Extract the (X, Y) coordinate from the center of the cell holding the provided text.  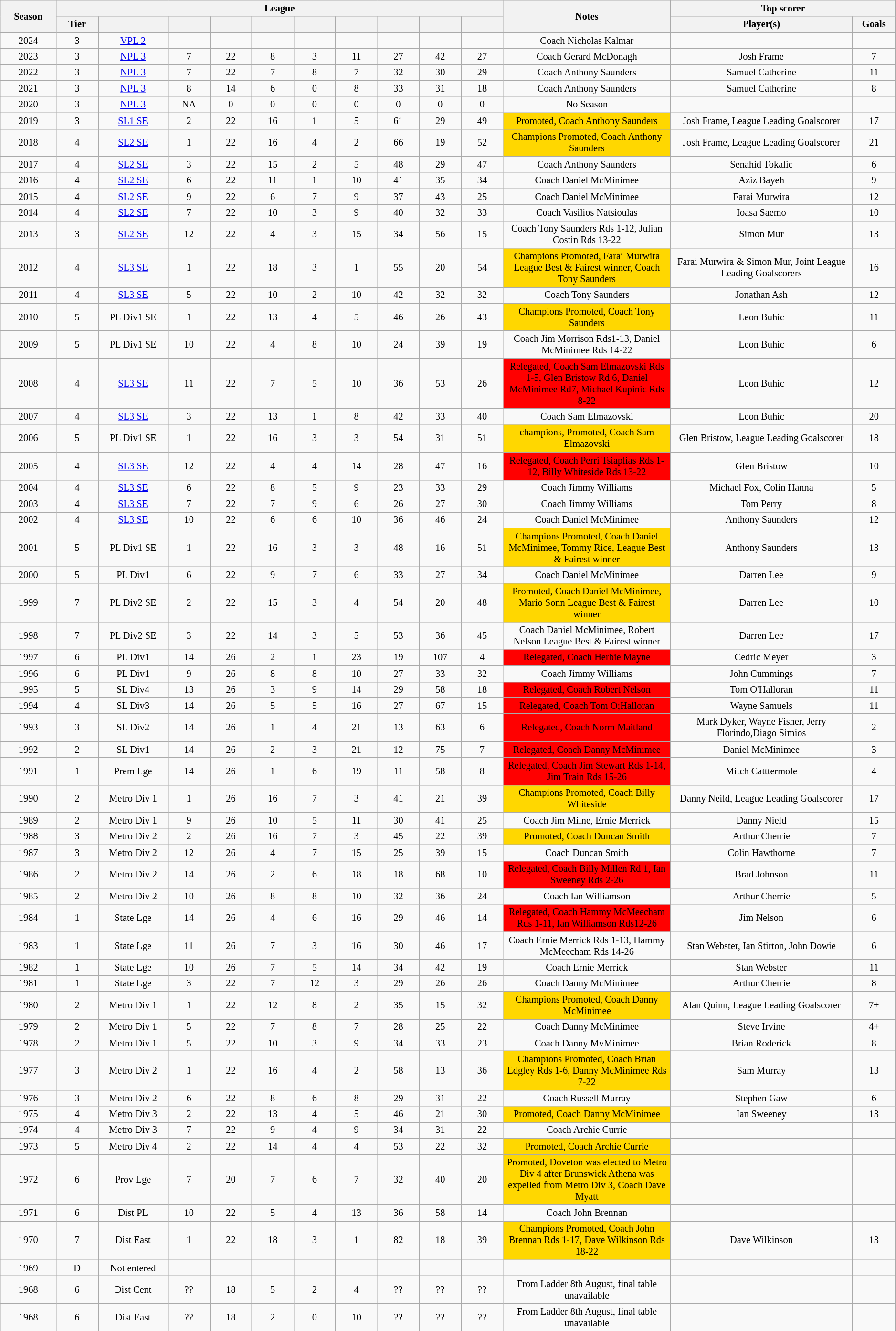
4+ (874, 1027)
1983 (29, 946)
SL Div3 (133, 706)
1989 (29, 821)
61 (399, 121)
Goals (874, 24)
2007 (29, 417)
Relegated, Coach Hammy McMeecham Rds 1-11, Ian Williamson Rds12-26 (587, 918)
Champions Promoted, Coach Anthony Saunders (587, 143)
Coach Duncan Smith (587, 853)
1998 (29, 636)
82 (399, 1240)
Brad Johnson (761, 875)
Cedric Meyer (761, 657)
Dist PL (133, 1213)
1988 (29, 836)
Top scorer (783, 8)
66 (399, 143)
Champions Promoted, Coach John Brennan Rds 1-17, Dave Wilkinson Rds 18-22 (587, 1240)
2012 (29, 268)
2011 (29, 295)
1996 (29, 674)
1979 (29, 1027)
2017 (29, 164)
63 (440, 728)
Michael Fox, Colin Hanna (761, 488)
1978 (29, 1043)
2021 (29, 89)
SL Div2 (133, 728)
1976 (29, 1098)
Prov Lge (133, 1180)
Promoted, Coach Daniel McMinimee, Mario Sonn League Best & Fairest winner (587, 602)
League (280, 8)
Stan Webster (761, 967)
SL Div4 (133, 690)
Coach Tony Saunders (587, 295)
Ioasa Saemo (761, 212)
2002 (29, 520)
Stan Webster, Ian Stirton, John Dowie (761, 946)
Dave Wilkinson (761, 1240)
Sam Murray (761, 1071)
2005 (29, 466)
Alan Quinn, League Leading Goalscorer (761, 1005)
1997 (29, 657)
52 (482, 143)
Coach Ernie Merrick Rds 1-13, Hammy McMeecham Rds 14-26 (587, 946)
107 (440, 657)
Mitch Catttermole (761, 771)
Relegated, Coach Norm Maitland (587, 728)
2014 (29, 212)
55 (399, 268)
2022 (29, 73)
D (77, 1268)
Champions Promoted, Coach Daniel McMinimee, Tommy Rice, League Best & Fairest winner (587, 548)
Relegated, Coach Herbie Mayne (587, 657)
Josh Frame (761, 56)
75 (440, 750)
2024 (29, 41)
Simon Mur (761, 234)
Relegated, Coach Danny McMinimee (587, 750)
Coach Jim Milne, Ernie Merrick (587, 821)
1972 (29, 1180)
Colin Hawthorne (761, 853)
1999 (29, 602)
Champions Promoted, Coach Billy Whiteside (587, 799)
Coach Danny MvMinimee (587, 1043)
2015 (29, 197)
Coach Daniel McMinimee, Robert Nelson League Best & Fairest winner (587, 636)
John Cummings (761, 674)
2013 (29, 234)
1977 (29, 1071)
Farai Murwira & Simon Mur, Joint League Leading Goalscorers (761, 268)
Relegated, Coach Billy Millen Rd 1, Ian Sweeney Rds 2-26 (587, 875)
Champions Promoted, Farai Murwira League Best & Fairest winner, Coach Tony Saunders (587, 268)
Relegated, Coach Tom O;Halloran (587, 706)
2009 (29, 344)
Coach Vasilios Natsioulas (587, 212)
2010 (29, 317)
Steve Irvine (761, 1027)
SL1 SE (133, 121)
Coach Tony Saunders Rds 1-12, Julian Costin Rds 13-22 (587, 234)
1974 (29, 1130)
Relegated, Coach Perri Tsiaplias Rds 1-12, Billy Whiteside Rds 13-22 (587, 466)
1980 (29, 1005)
1969 (29, 1268)
Promoted, Coach Archie Currie (587, 1146)
Relegated, Coach Robert Nelson (587, 690)
Aziz Bayeh (761, 180)
Champions Promoted, Coach Tony Saunders (587, 317)
Coach Archie Currie (587, 1130)
1990 (29, 799)
Not entered (133, 1268)
champions, Promoted, Coach Sam Elmazovski (587, 438)
Tom Perry (761, 504)
SL Div1 (133, 750)
Champions Promoted, Coach Danny McMinimee (587, 1005)
1970 (29, 1240)
1981 (29, 983)
Coach Sam Elmazovski (587, 417)
Coach Ian Williamson (587, 896)
2018 (29, 143)
VPL 2 (133, 41)
1975 (29, 1114)
Coach Russell Murray (587, 1098)
Jonathan Ash (761, 295)
Relegated, Coach Sam Elmazovski Rds 1-5, Glen Bristow Rd 6, Daniel McMinimee Rd7, Michael Kupinic Rds 8-22 (587, 383)
Promoted, Doveton was elected to Metro Div 4 after Brunswick Athena was expelled from Metro Div 3, Coach Dave Myatt (587, 1180)
2019 (29, 121)
2008 (29, 383)
2004 (29, 488)
Season (29, 16)
1993 (29, 728)
37 (399, 197)
Relegated, Coach Jim Stewart Rds 1-14, Jim Train Rds 15-26 (587, 771)
Danny Neild, League Leading Goalscorer (761, 799)
Promoted, Coach Anthony Saunders (587, 121)
68 (440, 875)
49 (482, 121)
Coach Jim Morrison Rds1-13, Daniel McMinimee Rds 14-22 (587, 344)
1987 (29, 853)
1986 (29, 875)
Tier (77, 24)
Prem Lge (133, 771)
Glen Bristow (761, 466)
2000 (29, 575)
1991 (29, 771)
Coach Nicholas Kalmar (587, 41)
1985 (29, 896)
Notes (587, 16)
2016 (29, 180)
1973 (29, 1146)
Ian Sweeney (761, 1114)
Coach John Brennan (587, 1213)
Glen Bristow, League Leading Goalscorer (761, 438)
1992 (29, 750)
Player(s) (761, 24)
Stephen Gaw (761, 1098)
NA (189, 105)
Dist Cent (133, 1289)
1994 (29, 706)
Promoted, Coach Duncan Smith (587, 836)
2023 (29, 56)
2001 (29, 548)
Champions Promoted, Coach Brian Edgley Rds 1-6, Danny McMinimee Rds 7-22 (587, 1071)
1971 (29, 1213)
Coach Ernie Merrick (587, 967)
Daniel McMinimee (761, 750)
Senahid Tokalic (761, 164)
Brian Roderick (761, 1043)
Metro Div 4 (133, 1146)
Coach Gerard McDonagh (587, 56)
2020 (29, 105)
2003 (29, 504)
Promoted, Coach Danny McMinimee (587, 1114)
Farai Murwira (761, 197)
1982 (29, 967)
1995 (29, 690)
Danny Nield (761, 821)
67 (440, 706)
Jim Nelson (761, 918)
56 (440, 234)
7+ (874, 1005)
1984 (29, 918)
2006 (29, 438)
No Season (587, 105)
Mark Dyker, Wayne Fisher, Jerry Florindo,Diago Simios (761, 728)
Tom O'Halloran (761, 690)
Wayne Samuels (761, 706)
